Output the [x, y] coordinate of the center of the cell containing the given text.  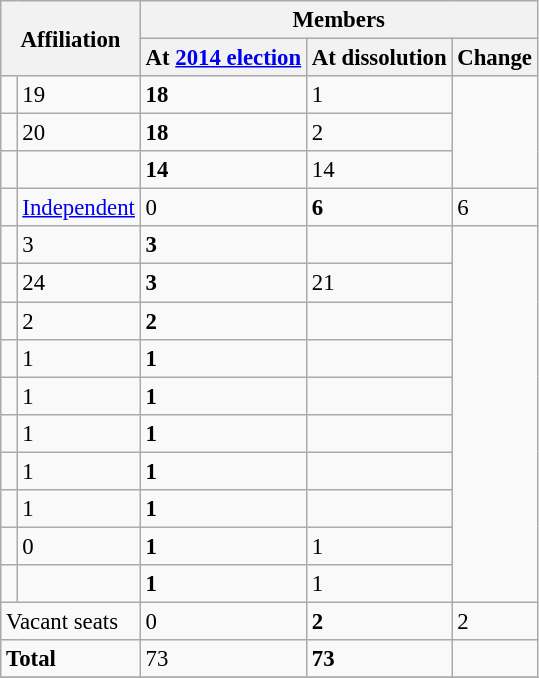
24 [78, 283]
Total [70, 659]
21 [378, 283]
20 [78, 133]
Independent [78, 208]
Affiliation [70, 38]
At dissolution [378, 58]
At 2014 election [223, 58]
Vacant seats [70, 621]
Members [338, 20]
19 [78, 95]
Change [494, 58]
